Find where the given text appears and provide that cell's center as (x, y) coordinate. 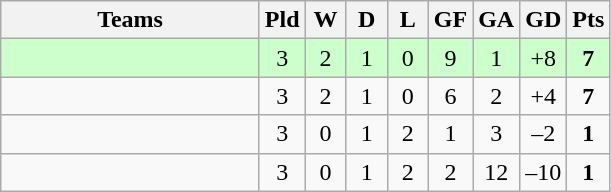
Pld (282, 20)
Teams (130, 20)
–2 (544, 134)
GD (544, 20)
D (366, 20)
W (326, 20)
Pts (588, 20)
GA (496, 20)
+8 (544, 58)
L (408, 20)
6 (450, 96)
9 (450, 58)
12 (496, 172)
–10 (544, 172)
+4 (544, 96)
GF (450, 20)
